Pinpoint the cell where the given text exists, returning its (X, Y) midpoint coordinate. 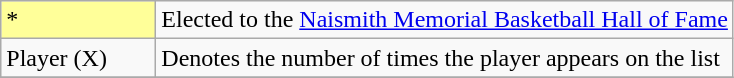
Player (X) (78, 58)
Denotes the number of times the player appears on the list (445, 58)
* (78, 20)
Elected to the Naismith Memorial Basketball Hall of Fame (445, 20)
